Pinpoint the cell where the given text exists, returning its (X, Y) midpoint coordinate. 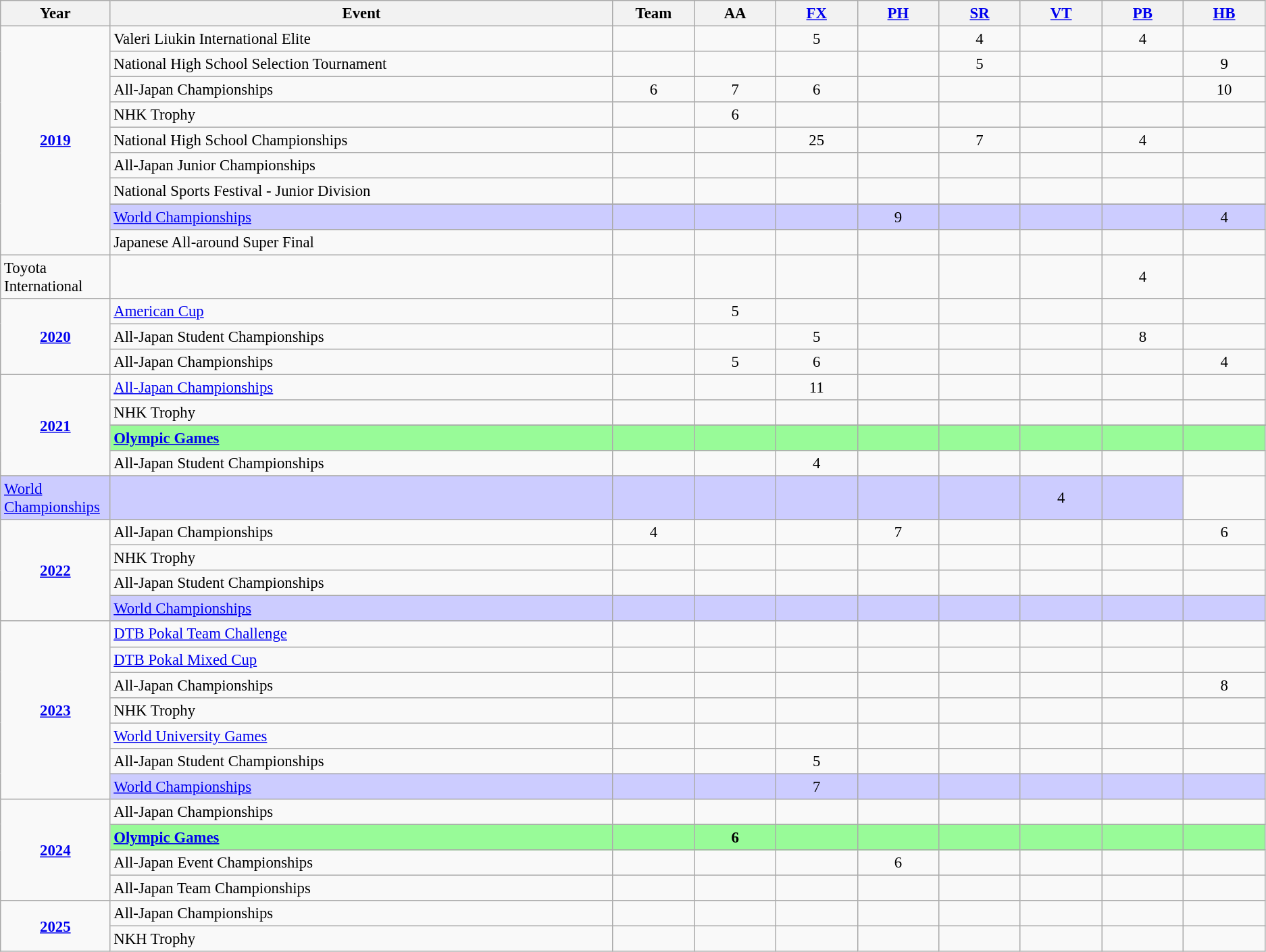
PB (1143, 14)
2020 (55, 336)
Toyota International (55, 277)
SR (980, 14)
Valeri Liukin International Elite (361, 39)
DTB Pokal Mixed Cup (361, 659)
DTB Pokal Team Challenge (361, 634)
FX (816, 14)
Japanese All-around Super Final (361, 242)
2024 (55, 850)
All-Japan Team Championships (361, 888)
National High School Selection Tournament (361, 64)
NKH Trophy (361, 939)
HB (1224, 14)
2021 (55, 425)
VT (1061, 14)
2022 (55, 570)
2023 (55, 711)
American Cup (361, 311)
2019 (55, 141)
Team (654, 14)
11 (816, 387)
Year (55, 14)
National Sports Festival - Junior Division (361, 191)
National High School Championships (361, 141)
All-Japan Junior Championships (361, 166)
World University Games (361, 736)
All-Japan Event Championships (361, 863)
10 (1224, 90)
2025 (55, 926)
AA (735, 14)
25 (816, 141)
PH (898, 14)
Event (361, 14)
